Search for the cell housing the specified text and yield its [x, y] center coordinate. 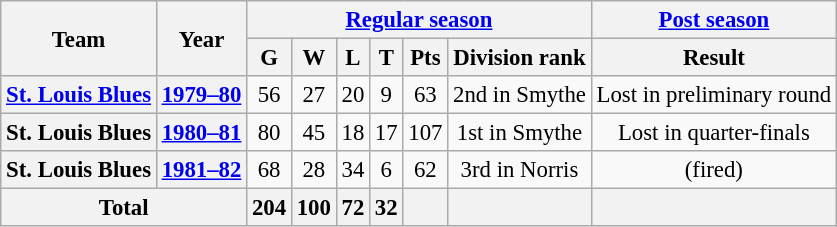
Result [714, 58]
100 [314, 208]
9 [386, 95]
(fired) [714, 170]
2nd in Smythe [520, 95]
62 [426, 170]
6 [386, 170]
45 [314, 133]
Year [201, 38]
18 [352, 133]
204 [270, 208]
Lost in preliminary round [714, 95]
1979–80 [201, 95]
1st in Smythe [520, 133]
Regular season [420, 20]
Division rank [520, 58]
72 [352, 208]
1980–81 [201, 133]
27 [314, 95]
32 [386, 208]
17 [386, 133]
63 [426, 95]
80 [270, 133]
68 [270, 170]
Total [124, 208]
3rd in Norris [520, 170]
Post season [714, 20]
107 [426, 133]
Lost in quarter-finals [714, 133]
W [314, 58]
T [386, 58]
G [270, 58]
56 [270, 95]
1981–82 [201, 170]
Pts [426, 58]
L [352, 58]
Team [79, 38]
20 [352, 95]
34 [352, 170]
28 [314, 170]
